Detect which cell encompasses the target text, then output its [X, Y] center coordinate. 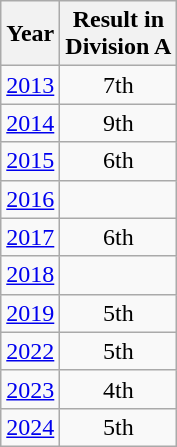
Result inDivision A [118, 34]
2017 [30, 237]
7th [118, 85]
2024 [30, 427]
2022 [30, 351]
2015 [30, 161]
2014 [30, 123]
2019 [30, 313]
4th [118, 389]
2016 [30, 199]
2013 [30, 85]
Year [30, 34]
9th [118, 123]
2018 [30, 275]
2023 [30, 389]
